Return (X, Y) of the center of cell containing provided text 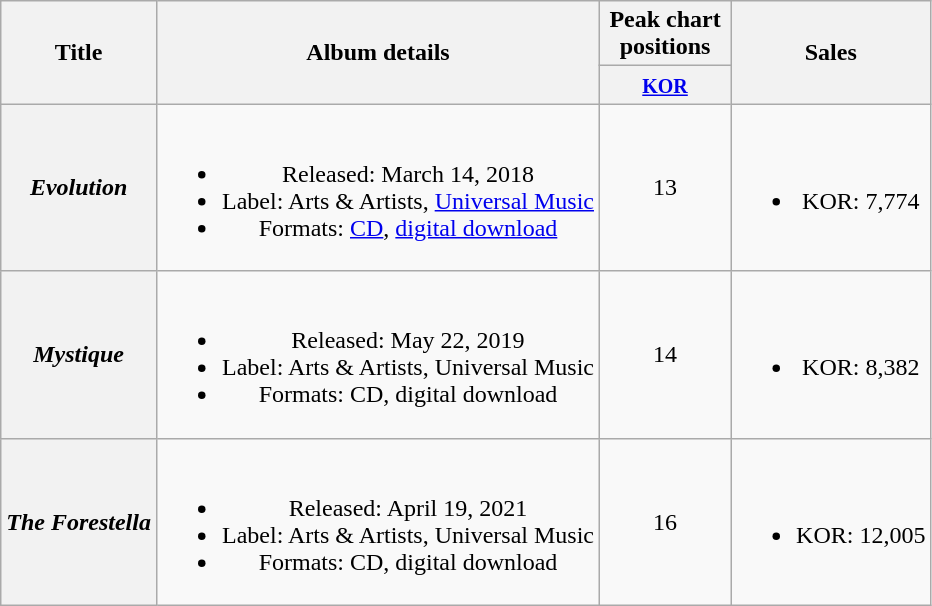
Released: May 22, 2019Label: Arts & Artists, Universal MusicFormats: CD, digital download (378, 354)
13 (666, 188)
Album details (378, 52)
KOR: 12,005 (831, 522)
Evolution (79, 188)
The Forestella (79, 522)
16 (666, 522)
Sales (831, 52)
Peak chart positions (666, 34)
Mystique (79, 354)
KOR: 8,382 (831, 354)
Title (79, 52)
KOR: 7,774 (831, 188)
14 (666, 354)
Released: April 19, 2021Label: Arts & Artists, Universal MusicFormats: CD, digital download (378, 522)
Released: March 14, 2018Label: Arts & Artists, Universal MusicFormats: CD, digital download (378, 188)
KOR (666, 85)
